Find where the given text appears and provide that cell's center as [X, Y] coordinate. 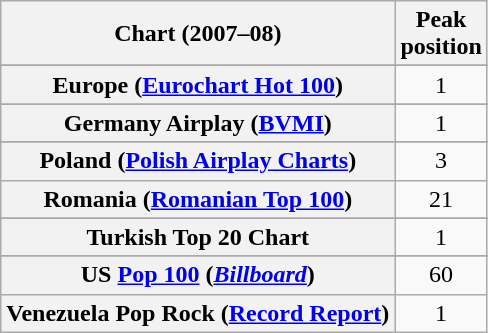
Europe (Eurochart Hot 100) [198, 85]
Germany Airplay (BVMI) [198, 123]
60 [441, 275]
21 [441, 199]
US Pop 100 (Billboard) [198, 275]
Peakposition [441, 34]
Venezuela Pop Rock (Record Report) [198, 313]
Poland (Polish Airplay Charts) [198, 161]
Chart (2007–08) [198, 34]
Turkish Top 20 Chart [198, 237]
Romania (Romanian Top 100) [198, 199]
3 [441, 161]
